From the cell containing the given text, extract its center point as [X, Y] coordinate. 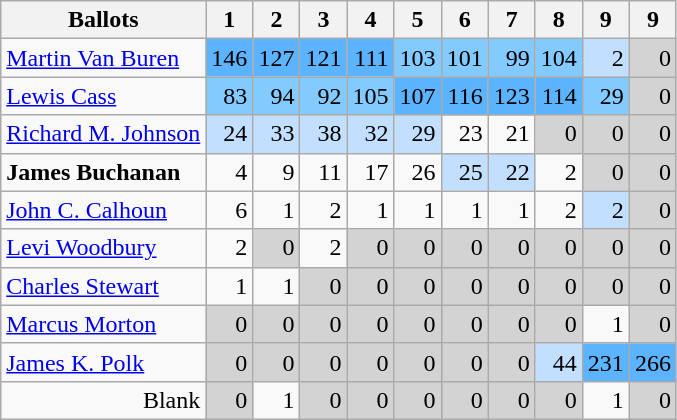
266 [652, 362]
103 [418, 58]
99 [512, 58]
38 [324, 134]
James K. Polk [104, 362]
116 [464, 96]
25 [464, 172]
22 [512, 172]
Martin Van Buren [104, 58]
17 [370, 172]
John C. Calhoun [104, 210]
Richard M. Johnson [104, 134]
32 [370, 134]
5 [418, 20]
33 [276, 134]
231 [606, 362]
107 [418, 96]
26 [418, 172]
11 [324, 172]
Ballots [104, 20]
111 [370, 58]
23 [464, 134]
127 [276, 58]
105 [370, 96]
123 [512, 96]
83 [230, 96]
7 [512, 20]
92 [324, 96]
Levi Woodbury [104, 248]
Blank [104, 400]
146 [230, 58]
Marcus Morton [104, 324]
44 [558, 362]
Charles Stewart [104, 286]
James Buchanan [104, 172]
21 [512, 134]
104 [558, 58]
101 [464, 58]
114 [558, 96]
94 [276, 96]
24 [230, 134]
Lewis Cass [104, 96]
3 [324, 20]
121 [324, 58]
8 [558, 20]
